Find where the given text appears and provide that cell's center as (X, Y) coordinate. 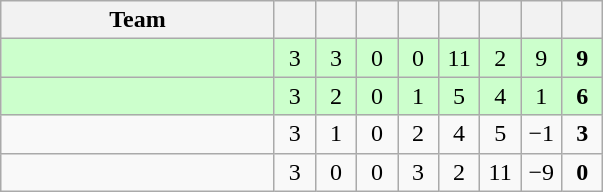
−9 (542, 172)
6 (582, 96)
−1 (542, 134)
Team (138, 20)
